Determine the [X, Y] coordinate at the center of the cell enclosing the given text.  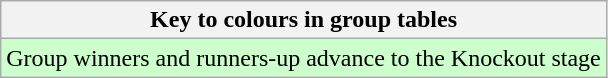
Group winners and runners-up advance to the Knockout stage [304, 58]
Key to colours in group tables [304, 20]
